For the text-containing cell, return its midpoint in [X, Y] coordinate format. 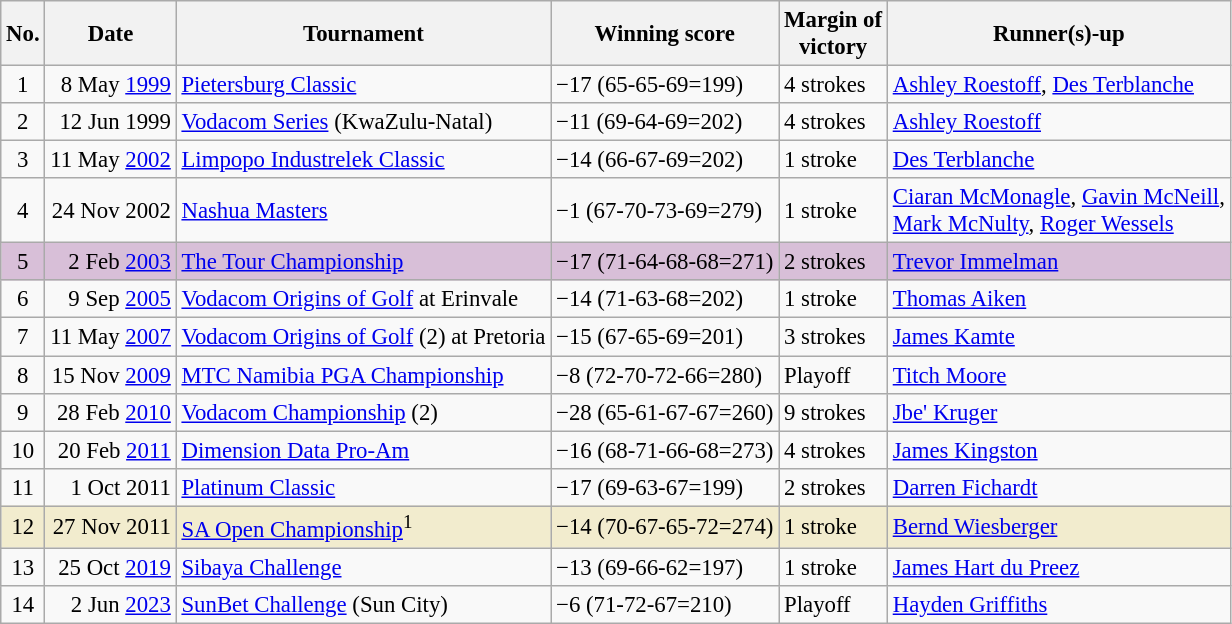
2 Jun 2023 [110, 605]
MTC Namibia PGA Championship [364, 375]
Sibaya Challenge [364, 567]
−28 (65-61-67-67=260) [665, 412]
4 [23, 210]
−6 (71-72-67=210) [665, 605]
No. [23, 34]
−17 (65-65-69=199) [665, 85]
James Kamte [1058, 337]
−14 (66-67-69=202) [665, 160]
13 [23, 567]
−15 (67-65-69=201) [665, 337]
−11 (69-64-69=202) [665, 122]
Vodacom Series (KwaZulu-Natal) [364, 122]
11 [23, 487]
Darren Fichardt [1058, 487]
James Hart du Preez [1058, 567]
Trevor Immelman [1058, 262]
−16 (68-71-66-68=273) [665, 450]
9 [23, 412]
Margin ofvictory [834, 34]
15 Nov 2009 [110, 375]
5 [23, 262]
11 May 2007 [110, 337]
−13 (69-66-62=197) [665, 567]
−14 (71-63-68=202) [665, 299]
9 strokes [834, 412]
Vodacom Origins of Golf at Erinvale [364, 299]
1 [23, 85]
2 Feb 2003 [110, 262]
Dimension Data Pro-Am [364, 450]
Platinum Classic [364, 487]
7 [23, 337]
Hayden Griffiths [1058, 605]
−17 (71-64-68-68=271) [665, 262]
Vodacom Championship (2) [364, 412]
Pietersburg Classic [364, 85]
Ashley Roestoff [1058, 122]
The Tour Championship [364, 262]
8 [23, 375]
8 May 1999 [110, 85]
Winning score [665, 34]
Bernd Wiesberger [1058, 527]
Tournament [364, 34]
Ashley Roestoff, Des Terblanche [1058, 85]
Vodacom Origins of Golf (2) at Pretoria [364, 337]
12 [23, 527]
10 [23, 450]
25 Oct 2019 [110, 567]
27 Nov 2011 [110, 527]
9 Sep 2005 [110, 299]
3 strokes [834, 337]
2 [23, 122]
SA Open Championship1 [364, 527]
−1 (67-70-73-69=279) [665, 210]
−14 (70-67-65-72=274) [665, 527]
14 [23, 605]
−8 (72-70-72-66=280) [665, 375]
1 Oct 2011 [110, 487]
Runner(s)-up [1058, 34]
20 Feb 2011 [110, 450]
Ciaran McMonagle, Gavin McNeill, Mark McNulty, Roger Wessels [1058, 210]
Jbe' Kruger [1058, 412]
Thomas Aiken [1058, 299]
James Kingston [1058, 450]
28 Feb 2010 [110, 412]
Limpopo Industrelek Classic [364, 160]
6 [23, 299]
Des Terblanche [1058, 160]
12 Jun 1999 [110, 122]
Titch Moore [1058, 375]
11 May 2002 [110, 160]
24 Nov 2002 [110, 210]
−17 (69-63-67=199) [665, 487]
SunBet Challenge (Sun City) [364, 605]
Date [110, 34]
3 [23, 160]
Nashua Masters [364, 210]
